Provide the [X, Y] coordinate of the cell's center where the given text is located.  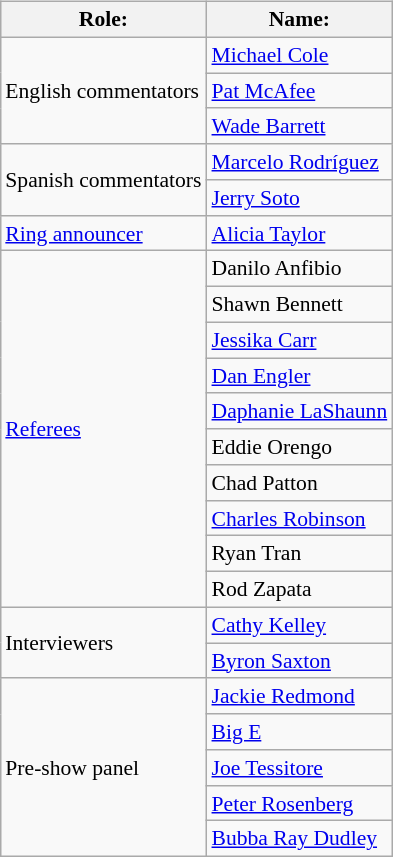
Shawn Bennett [299, 305]
Marcelo Rodríguez [299, 162]
Big E [299, 732]
Joe Tessitore [299, 768]
Ring announcer [103, 233]
Referees [103, 429]
Interviewers [103, 642]
Alicia Taylor [299, 233]
Eddie Orengo [299, 447]
Jessika Carr [299, 340]
Rod Zapata [299, 590]
Bubba Ray Dudley [299, 839]
Role: [103, 20]
Dan Engler [299, 376]
Daphanie LaShaunn [299, 411]
Ryan Tran [299, 554]
Peter Rosenberg [299, 803]
Jackie Redmond [299, 696]
Spanish commentators [103, 180]
Wade Barrett [299, 126]
Name: [299, 20]
English commentators [103, 90]
Michael Cole [299, 55]
Jerry Soto [299, 198]
Chad Patton [299, 483]
Danilo Anfibio [299, 269]
Pre-show panel [103, 767]
Cathy Kelley [299, 625]
Charles Robinson [299, 518]
Byron Saxton [299, 661]
Pat McAfee [299, 91]
